Find where the given text appears and provide that cell's center as [X, Y] coordinate. 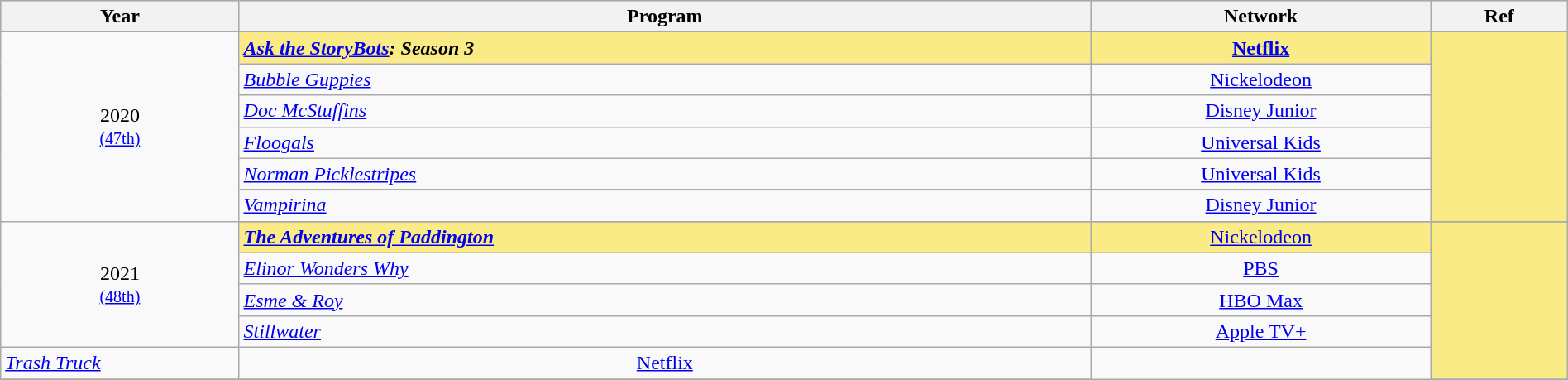
2021 (48th) [120, 284]
Bubble Guppies [665, 79]
Vampirina [665, 205]
Doc McStuffins [665, 111]
2020 (47th) [120, 127]
Apple TV+ [1261, 331]
Year [120, 17]
PBS [1261, 268]
Stillwater [665, 331]
HBO Max [1261, 300]
Network [1261, 17]
Elinor Wonders Why [665, 268]
Ask the StoryBots: Season 3 [665, 48]
Norman Picklestripes [665, 174]
Trash Truck [120, 363]
Esme & Roy [665, 300]
Floogals [665, 142]
Ref [1499, 17]
Program [665, 17]
The Adventures of Paddington [665, 237]
